Detect which cell encompasses the target text, then output its [x, y] center coordinate. 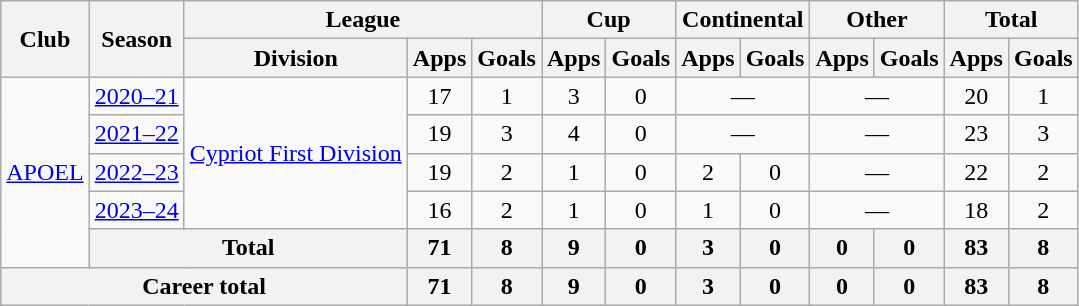
Other [877, 20]
Career total [204, 286]
2022–23 [136, 172]
2023–24 [136, 210]
2020–21 [136, 96]
Cypriot First Division [296, 153]
23 [976, 134]
Club [45, 39]
APOEL [45, 172]
17 [439, 96]
2021–22 [136, 134]
22 [976, 172]
Season [136, 39]
Cup [609, 20]
Continental [743, 20]
Division [296, 58]
18 [976, 210]
4 [574, 134]
16 [439, 210]
20 [976, 96]
League [362, 20]
